Output the [x, y] coordinate of the center of the cell containing the given text.  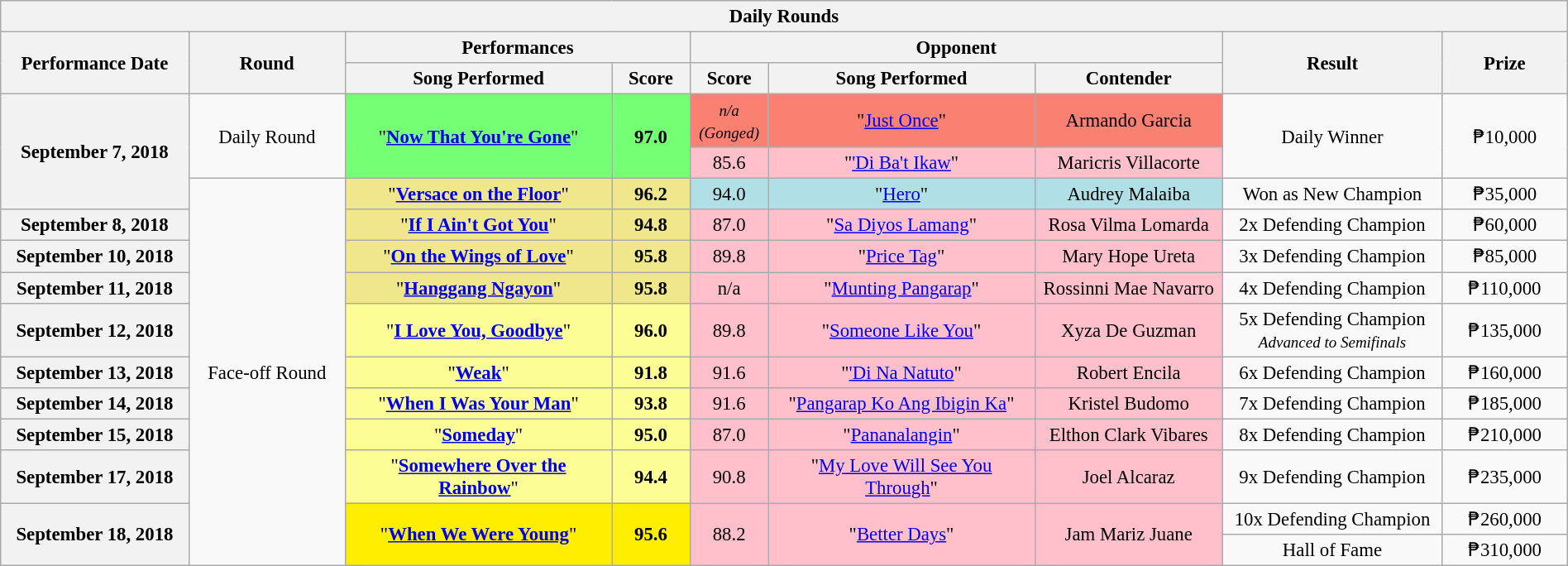
Jam Mariz Juane [1128, 535]
94.8 [652, 226]
September 11, 2018 [94, 288]
Prize [1505, 63]
Result [1331, 63]
2x Defending Champion [1331, 226]
"'Di Na Natuto" [901, 372]
"'Di Ba't Ikaw" [901, 163]
₱85,000 [1505, 257]
"Someday" [479, 434]
Daily Rounds [784, 17]
₱310,000 [1505, 550]
Performance Date [94, 63]
"Just Once" [901, 121]
Kristel Budomo [1128, 403]
"Someone Like You" [901, 329]
₱260,000 [1505, 519]
93.8 [652, 403]
"Somewhere Over the Rainbow" [479, 477]
"When We Were Young" [479, 535]
"Price Tag" [901, 257]
Xyza De Guzman [1128, 329]
September 7, 2018 [94, 152]
₱235,000 [1505, 477]
3x Defending Champion [1331, 257]
Contender [1128, 79]
90.8 [729, 477]
Maricris Villacorte [1128, 163]
5x Defending ChampionAdvanced to Semifinals [1331, 329]
Daily Winner [1331, 137]
85.6 [729, 163]
₱135,000 [1505, 329]
n/a (Gonged) [729, 121]
95.0 [652, 434]
"Hanggang Ngayon" [479, 288]
94.0 [729, 194]
Joel Alcaraz [1128, 477]
96.0 [652, 329]
"Pangarap Ko Ang Ibigin Ka" [901, 403]
88.2 [729, 535]
Robert Encila [1128, 372]
"Better Days" [901, 535]
91.8 [652, 372]
Won as New Champion [1331, 194]
7x Defending Champion [1331, 403]
"My Love Will See You Through" [901, 477]
September 14, 2018 [94, 403]
September 13, 2018 [94, 372]
Elthon Clark Vibares [1128, 434]
96.2 [652, 194]
₱10,000 [1505, 137]
September 17, 2018 [94, 477]
97.0 [652, 137]
₱35,000 [1505, 194]
Daily Round [266, 137]
Armando Garcia [1128, 121]
6x Defending Champion [1331, 372]
"When I Was Your Man" [479, 403]
₱210,000 [1505, 434]
Hall of Fame [1331, 550]
"Munting Pangarap" [901, 288]
8x Defending Champion [1331, 434]
"Pananalangin" [901, 434]
Rossinni Mae Navarro [1128, 288]
4x Defending Champion [1331, 288]
Audrey Malaiba [1128, 194]
10x Defending Champion [1331, 519]
September 10, 2018 [94, 257]
"Hero" [901, 194]
"Versace on the Floor" [479, 194]
Face-off Round [266, 372]
"Sa Diyos Lamang" [901, 226]
September 12, 2018 [94, 329]
September 15, 2018 [94, 434]
94.4 [652, 477]
Performances [518, 48]
₱110,000 [1505, 288]
Round [266, 63]
9x Defending Champion [1331, 477]
"Now That You're Gone" [479, 137]
September 18, 2018 [94, 535]
"On the Wings of Love" [479, 257]
95.6 [652, 535]
September 8, 2018 [94, 226]
"Weak" [479, 372]
Opponent [956, 48]
Mary Hope Ureta [1128, 257]
₱185,000 [1505, 403]
"I Love You, Goodbye" [479, 329]
₱60,000 [1505, 226]
"If I Ain't Got You" [479, 226]
₱160,000 [1505, 372]
Rosa Vilma Lomarda [1128, 226]
n/a [729, 288]
